Provide the [x, y] coordinate of the cell's center where the given text is located.  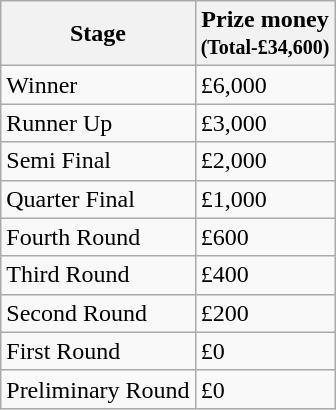
Runner Up [98, 123]
Third Round [98, 275]
Fourth Round [98, 237]
Preliminary Round [98, 389]
Second Round [98, 313]
£3,000 [265, 123]
£600 [265, 237]
First Round [98, 351]
£2,000 [265, 161]
Semi Final [98, 161]
£200 [265, 313]
Quarter Final [98, 199]
Prize money(Total-£34,600) [265, 34]
Stage [98, 34]
£6,000 [265, 85]
£1,000 [265, 199]
Winner [98, 85]
£400 [265, 275]
